Detect which cell encompasses the target text, then output its (x, y) center coordinate. 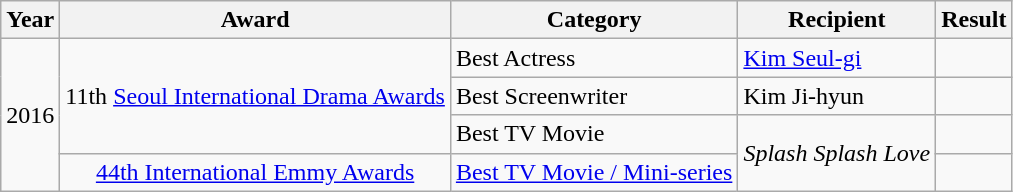
Splash Splash Love (837, 153)
Kim Ji-hyun (837, 96)
Category (594, 20)
Result (974, 20)
2016 (30, 115)
Best TV Movie / Mini-series (594, 172)
44th International Emmy Awards (256, 172)
Year (30, 20)
Recipient (837, 20)
Best TV Movie (594, 134)
Award (256, 20)
11th Seoul International Drama Awards (256, 96)
Kim Seul-gi (837, 58)
Best Actress (594, 58)
Best Screenwriter (594, 96)
